Capture the cell that displays the provided text and extract its (X, Y) central coordinate. 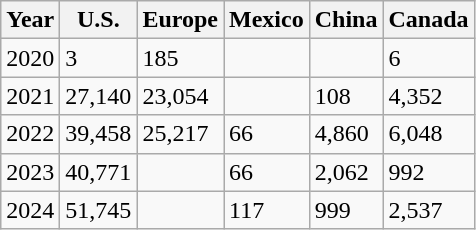
40,771 (98, 172)
2020 (30, 58)
23,054 (180, 96)
117 (267, 210)
Europe (180, 20)
185 (180, 58)
2021 (30, 96)
3 (98, 58)
999 (346, 210)
Canada (428, 20)
25,217 (180, 134)
6 (428, 58)
51,745 (98, 210)
4,860 (346, 134)
2024 (30, 210)
China (346, 20)
U.S. (98, 20)
Mexico (267, 20)
6,048 (428, 134)
4,352 (428, 96)
108 (346, 96)
2,537 (428, 210)
Year (30, 20)
39,458 (98, 134)
27,140 (98, 96)
2,062 (346, 172)
2022 (30, 134)
2023 (30, 172)
992 (428, 172)
